Identify which cell holds the provided text, then report its (X, Y) central coordinate. 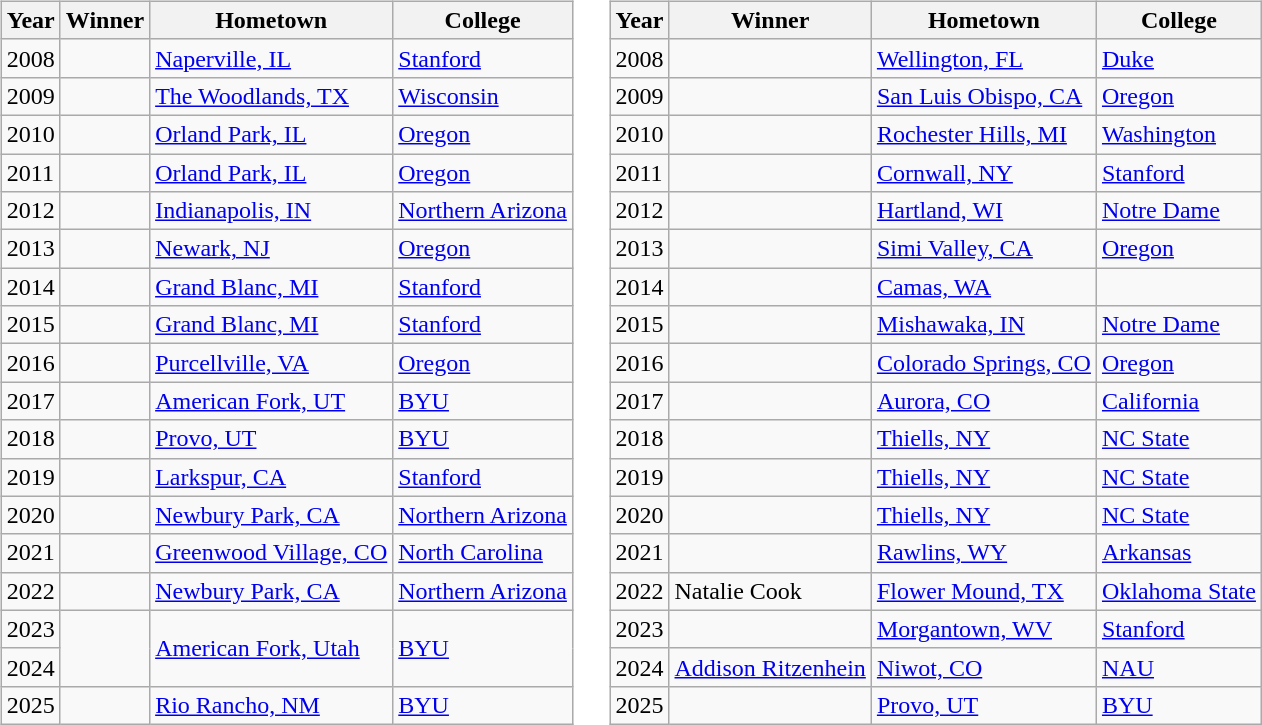
American Fork, UT (272, 401)
Larkspur, CA (272, 477)
NAU (1178, 667)
Arkansas (1178, 553)
Rio Rancho, NM (272, 705)
Wellington, FL (984, 58)
Natalie Cook (770, 591)
Greenwood Village, CO (272, 553)
Hartland, WI (984, 211)
Simi Valley, CA (984, 249)
Colorado Springs, CO (984, 363)
The Woodlands, TX (272, 96)
Morgantown, WV (984, 629)
Aurora, CO (984, 401)
Wisconsin (483, 96)
Mishawaka, IN (984, 325)
Oklahoma State (1178, 591)
Niwot, CO (984, 667)
Duke (1178, 58)
California (1178, 401)
Rawlins, WY (984, 553)
Washington (1178, 134)
Indianapolis, IN (272, 211)
Addison Ritzenhein (770, 667)
Camas, WA (984, 287)
North Carolina (483, 553)
Naperville, IL (272, 58)
Newark, NJ (272, 249)
San Luis Obispo, CA (984, 96)
Flower Mound, TX (984, 591)
Purcellville, VA (272, 363)
Rochester Hills, MI (984, 134)
Cornwall, NY (984, 173)
American Fork, Utah (272, 648)
